Detect which cell encompasses the target text, then output its (X, Y) center coordinate. 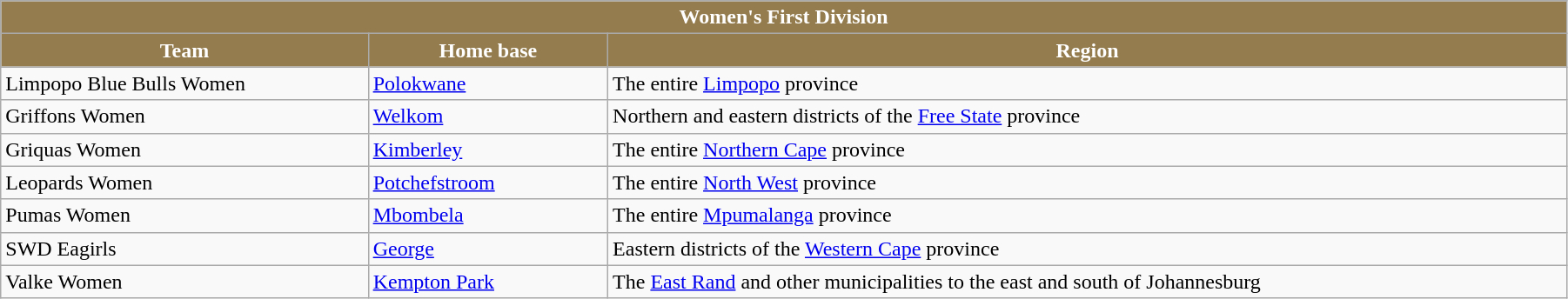
The entire Mpumalanga province (1088, 216)
The entire Northern Cape province (1088, 149)
Mbombela (487, 216)
George (487, 249)
The East Rand and other municipalities to the east and south of Johannesburg (1088, 282)
Region (1088, 50)
Polokwane (487, 83)
Valke Women (184, 282)
Leopards Women (184, 183)
Home base (487, 50)
Kimberley (487, 149)
Women's First Division (784, 17)
Limpopo Blue Bulls Women (184, 83)
Northern and eastern districts of the Free State province (1088, 116)
Kempton Park (487, 282)
SWD Eagirls (184, 249)
Griffons Women (184, 116)
Eastern districts of the Western Cape province (1088, 249)
Griquas Women (184, 149)
Team (184, 50)
Pumas Women (184, 216)
The entire Limpopo province (1088, 83)
The entire North West province (1088, 183)
Potchefstroom (487, 183)
Welkom (487, 116)
